From the cell containing the given text, extract its center point as (X, Y) coordinate. 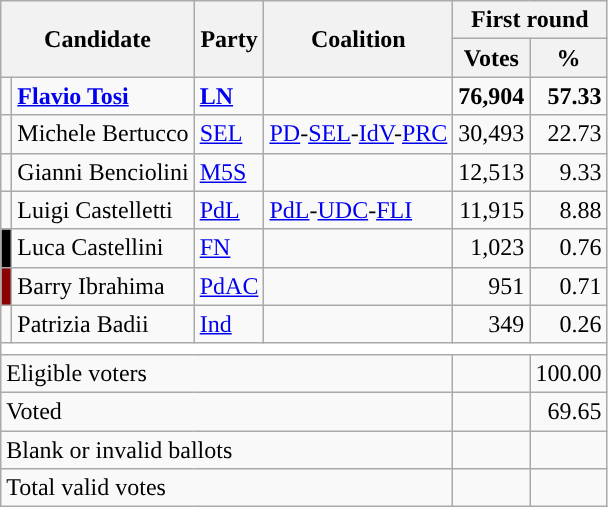
Luca Castellini (103, 248)
69.65 (568, 411)
0.71 (568, 286)
SEL (229, 134)
11,915 (492, 210)
0.76 (568, 248)
Ind (229, 324)
Party (229, 39)
76,904 (492, 96)
First round (530, 20)
PdL (229, 210)
PD-SEL-IdV-PRC (358, 134)
PdAC (229, 286)
57.33 (568, 96)
Total valid votes (227, 488)
951 (492, 286)
22.73 (568, 134)
12,513 (492, 172)
9.33 (568, 172)
Luigi Castelletti (103, 210)
1,023 (492, 248)
M5S (229, 172)
Blank or invalid ballots (227, 449)
LN (229, 96)
FN (229, 248)
Patrizia Badii (103, 324)
100.00 (568, 373)
PdL-UDC-FLI (358, 210)
Candidate (98, 39)
Votes (492, 58)
Barry Ibrahima (103, 286)
Gianni Benciolini (103, 172)
Coalition (358, 39)
Michele Bertucco (103, 134)
8.88 (568, 210)
% (568, 58)
Eligible voters (227, 373)
Flavio Tosi (103, 96)
Voted (227, 411)
30,493 (492, 134)
349 (492, 324)
0.26 (568, 324)
